Pinpoint the cell where the given text exists, returning its (x, y) midpoint coordinate. 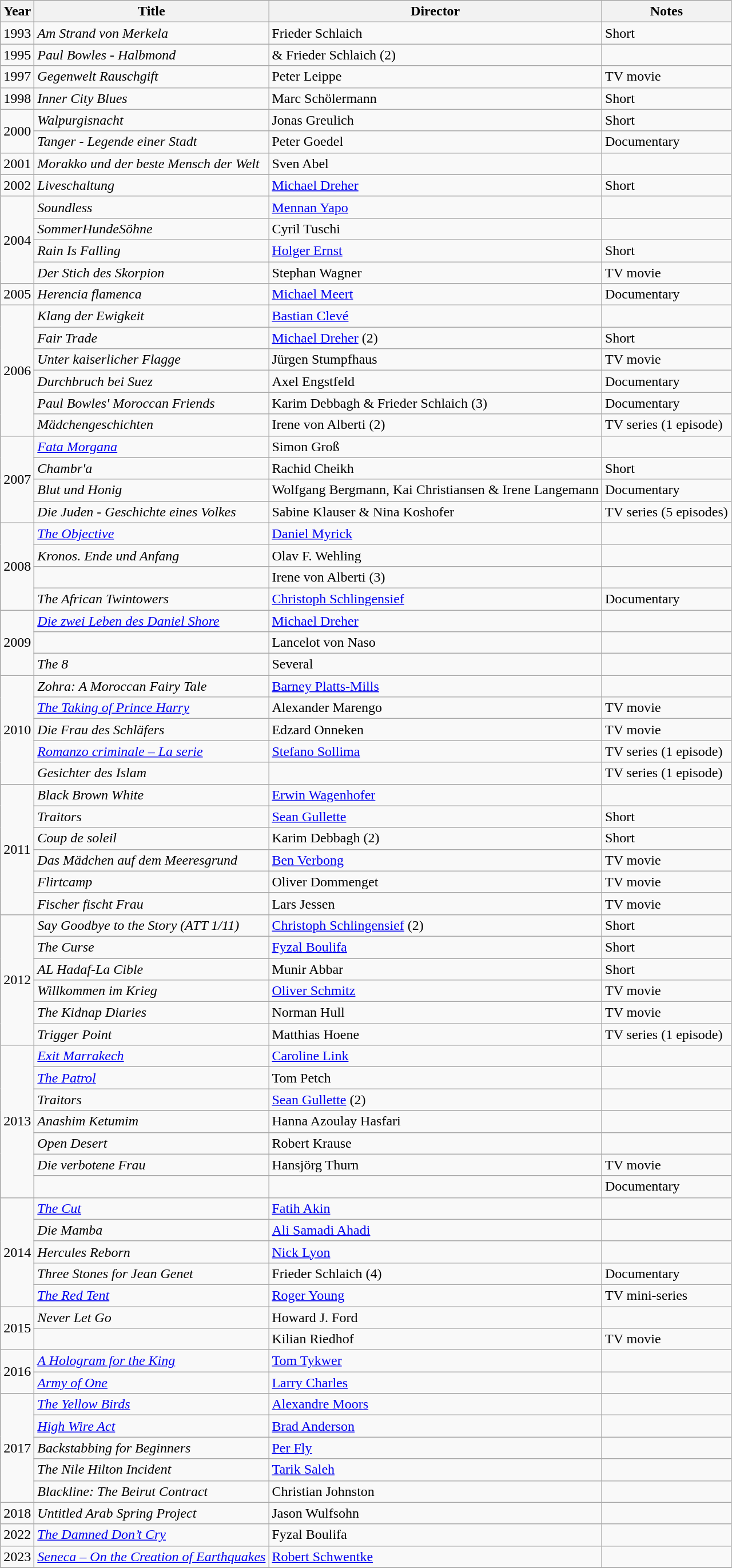
Untitled Arab Spring Project (152, 1513)
Howard J. Ford (436, 1317)
Robert Krause (436, 1143)
2002 (17, 185)
TV mini-series (666, 1295)
Paul Bowles' Moroccan Friends (152, 403)
Herencia flamenca (152, 295)
2015 (17, 1328)
Backstabbing for Beginners (152, 1448)
Der Stich des Skorpion (152, 273)
Seneca – On the Creation of Earthquakes (152, 1557)
Frieder Schlaich (436, 33)
2014 (17, 1252)
Die Mamba (152, 1230)
2023 (17, 1557)
Michael Dreher (2) (436, 338)
The Nile Hilton Incident (152, 1470)
Blackline: The Beirut Contract (152, 1491)
Alexander Marengo (436, 708)
Ben Verbong (436, 860)
Cyril Tuschi (436, 229)
Peter Goedel (436, 142)
The Yellow Birds (152, 1404)
Romanzo criminale – La serie (152, 751)
2013 (17, 1121)
Klang der Ewigkeit (152, 316)
Unter kaiserlicher Flagge (152, 360)
Kilian Riedhof (436, 1339)
Willkommen im Krieg (152, 991)
Hercules Reborn (152, 1252)
2007 (17, 479)
Oliver Schmitz (436, 991)
Director (436, 11)
Flirtcamp (152, 882)
Zohra: A Moroccan Fairy Tale (152, 686)
Per Fly (436, 1448)
Coup de soleil (152, 838)
TV series (5 episodes) (666, 512)
Soundless (152, 207)
Matthias Hoene (436, 1034)
Rachid Cheikh (436, 468)
Fata Morgana (152, 447)
Nick Lyon (436, 1252)
Die verbotene Frau (152, 1165)
Christian Johnston (436, 1491)
Tarik Saleh (436, 1470)
The Taking of Prince Harry (152, 708)
Liveschaltung (152, 185)
Mennan Yapo (436, 207)
Blut und Honig (152, 490)
Barney Platts-Mills (436, 686)
Say Goodbye to the Story (ATT 1/11) (152, 925)
Open Desert (152, 1143)
Hanna Azoulay Hasfari (436, 1121)
Morakko und der beste Mensch der Welt (152, 164)
The Cut (152, 1208)
Jason Wulfsohn (436, 1513)
Munir Abbar (436, 969)
Fischer fischt Frau (152, 904)
Daniel Myrick (436, 534)
Sabine Klauser & Nina Koshofer (436, 512)
Trigger Point (152, 1034)
Tom Petch (436, 1078)
Sean Gullette (2) (436, 1100)
Bastian Clevé (436, 316)
Jonas Greulich (436, 120)
Black Brown White (152, 795)
Oliver Dommenget (436, 882)
Norman Hull (436, 1013)
2009 (17, 642)
SommerHundeSöhne (152, 229)
Inner City Blues (152, 98)
Durchbruch bei Suez (152, 381)
Simon Groß (436, 447)
Olav F. Wehling (436, 555)
Mädchengeschichten (152, 425)
Fatih Akin (436, 1208)
Erwin Wagenhofer (436, 795)
Caroline Link (436, 1056)
2022 (17, 1535)
Chambr'a (152, 468)
High Wire Act (152, 1426)
A Hologram for the King (152, 1361)
Several (436, 664)
1995 (17, 55)
Lars Jessen (436, 904)
Notes (666, 11)
Tanger - Legende einer Stadt (152, 142)
The Kidnap Diaries (152, 1013)
Axel Engstfeld (436, 381)
The Objective (152, 534)
2001 (17, 164)
1997 (17, 77)
The Curse (152, 947)
Alexandre Moors (436, 1404)
Christoph Schlingensief (2) (436, 925)
Am Strand von Merkela (152, 33)
Lancelot von Naso (436, 643)
Title (152, 11)
Stephan Wagner (436, 273)
Irene von Alberti (3) (436, 577)
Jürgen Stumpfhaus (436, 360)
Gesichter des Islam (152, 773)
& Frieder Schlaich (2) (436, 55)
2017 (17, 1448)
Holger Ernst (436, 250)
Frieder Schlaich (4) (436, 1273)
Roger Young (436, 1295)
2000 (17, 131)
Irene von Alberti (2) (436, 425)
Die zwei Leben des Daniel Shore (152, 620)
Edzard Onneken (436, 730)
Das Mädchen auf dem Meeresgrund (152, 860)
Sean Gullette (436, 817)
2005 (17, 295)
Rain Is Falling (152, 250)
Ali Samadi Ahadi (436, 1230)
The African Twintowers (152, 599)
2011 (17, 849)
Year (17, 11)
Stefano Sollima (436, 751)
Walpurgisnacht (152, 120)
Fair Trade (152, 338)
Peter Leippe (436, 77)
The 8 (152, 664)
Kronos. Ende und Anfang (152, 555)
Tom Tykwer (436, 1361)
AL Hadaf-La Cible (152, 969)
Sven Abel (436, 164)
Marc Schölermann (436, 98)
2006 (17, 371)
The Patrol (152, 1078)
The Damned Don’t Cry (152, 1535)
Die Frau des Schläfers (152, 730)
Karim Debbagh & Frieder Schlaich (3) (436, 403)
Michael Meert (436, 295)
The Red Tent (152, 1295)
Hansjörg Thurn (436, 1165)
Paul Bowles - Halbmond (152, 55)
Anashim Ketumim (152, 1121)
2012 (17, 980)
Robert Schwentke (436, 1557)
1993 (17, 33)
2016 (17, 1372)
Three Stones for Jean Genet (152, 1273)
2018 (17, 1513)
Karim Debbagh (2) (436, 838)
Die Juden - Geschichte eines Volkes (152, 512)
Wolfgang Bergmann, Kai Christiansen & Irene Langemann (436, 490)
2010 (17, 730)
Gegenwelt Rauschgift (152, 77)
2008 (17, 566)
Never Let Go (152, 1317)
Brad Anderson (436, 1426)
Christoph Schlingensief (436, 599)
Army of One (152, 1383)
Exit Marrakech (152, 1056)
1998 (17, 98)
Larry Charles (436, 1383)
2004 (17, 240)
